Scan for the cell matching the given text and deliver its [x, y] coordinate at center. 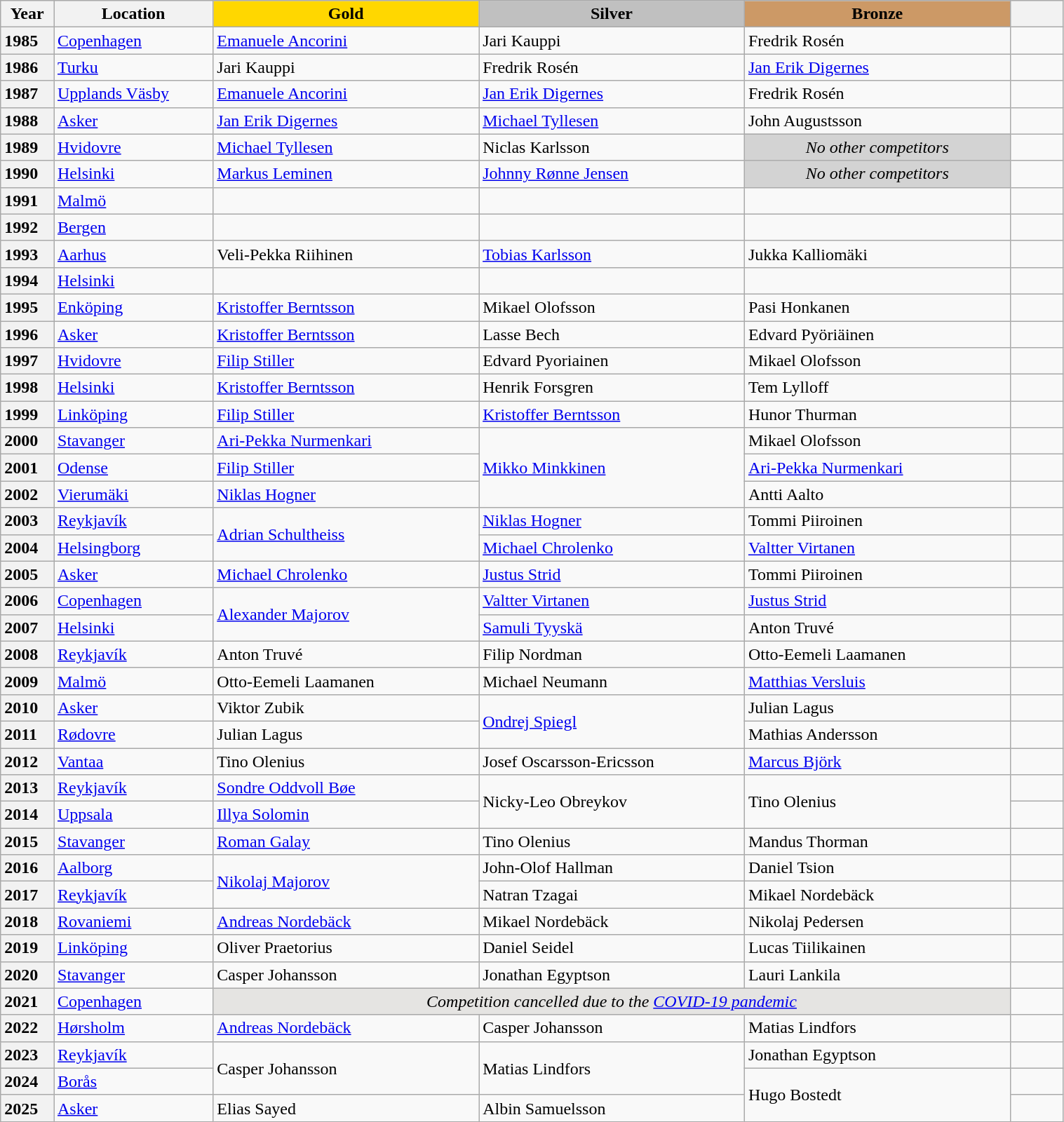
Gold [346, 14]
Michael Neumann [612, 681]
Veli-Pekka Riihinen [346, 254]
John Augustsson [877, 121]
2006 [27, 601]
Lauri Lankila [877, 975]
Turku [133, 67]
2010 [27, 708]
2019 [27, 948]
Niclas Karlsson [612, 147]
Vantaa [133, 761]
1992 [27, 227]
Silver [612, 14]
Hugo Bostedt [877, 1095]
Markus Leminen [346, 174]
Uppsala [133, 815]
Odense [133, 468]
Roman Galay [346, 841]
Ondrej Spiegl [612, 721]
Competition cancelled due to the COVID-19 pandemic [612, 1001]
Rødovre [133, 734]
Filip Nordman [612, 654]
Daniel Seidel [612, 948]
Helsingborg [133, 548]
Antti Aalto [877, 494]
Viktor Zubik [346, 708]
Borås [133, 1081]
2005 [27, 574]
2011 [27, 734]
2024 [27, 1081]
1993 [27, 254]
John-Olof Hallman [612, 868]
Daniel Tsion [877, 868]
2018 [27, 921]
Enköping [133, 307]
Sondre Oddvoll Bøe [346, 788]
1987 [27, 94]
Josef Oscarsson-Ericsson [612, 761]
Alexander Majorov [346, 614]
2022 [27, 1028]
1998 [27, 388]
Nikolaj Pedersen [877, 921]
Johnny Rønne Jensen [612, 174]
Adrian Schultheiss [346, 534]
1991 [27, 201]
1995 [27, 307]
Albin Samuelsson [612, 1108]
2013 [27, 788]
Elias Sayed [346, 1108]
Year [27, 14]
1997 [27, 361]
Matthias Versluis [877, 681]
1989 [27, 147]
1990 [27, 174]
Aarhus [133, 254]
2004 [27, 548]
Lasse Bech [612, 334]
1996 [27, 334]
Vierumäki [133, 494]
2016 [27, 868]
Lucas Tiilikainen [877, 948]
2001 [27, 468]
Edvard Pyoriainen [612, 361]
2002 [27, 494]
Tem Lylloff [877, 388]
1999 [27, 414]
2014 [27, 815]
Aalborg [133, 868]
Hørsholm [133, 1028]
Henrik Forsgren [612, 388]
Bergen [133, 227]
2017 [27, 895]
Edvard Pyöriäinen [877, 334]
Pasi Honkanen [877, 307]
Bronze [877, 14]
2003 [27, 521]
Oliver Praetorius [346, 948]
1986 [27, 67]
Nikolaj Majorov [346, 881]
2007 [27, 628]
Rovaniemi [133, 921]
Location [133, 14]
Mathias Andersson [877, 734]
Mikko Minkkinen [612, 468]
Upplands Väsby [133, 94]
Natran Tzagai [612, 895]
1988 [27, 121]
2025 [27, 1108]
1985 [27, 41]
2023 [27, 1055]
Hunor Thurman [877, 414]
2009 [27, 681]
Illya Solomin [346, 815]
Marcus Björk [877, 761]
Jukka Kalliomäki [877, 254]
Tobias Karlsson [612, 254]
2000 [27, 441]
1994 [27, 280]
Nicky-Leo Obreykov [612, 802]
2008 [27, 654]
Mandus Thorman [877, 841]
2020 [27, 975]
2021 [27, 1001]
2012 [27, 761]
2015 [27, 841]
Samuli Tyyskä [612, 628]
